Identify which cell holds the provided text, then report its (x, y) central coordinate. 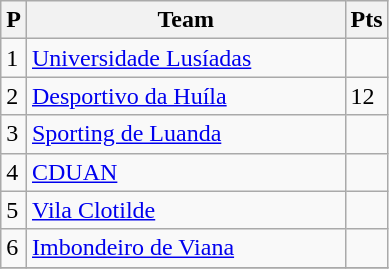
Imbondeiro de Viana (186, 248)
3 (14, 134)
6 (14, 248)
Universidade Lusíadas (186, 58)
2 (14, 96)
1 (14, 58)
Team (186, 20)
Sporting de Luanda (186, 134)
12 (366, 96)
P (14, 20)
5 (14, 210)
4 (14, 172)
Pts (366, 20)
CDUAN (186, 172)
Vila Clotilde (186, 210)
Desportivo da Huíla (186, 96)
